Pinpoint the cell where the given text exists, returning its (x, y) midpoint coordinate. 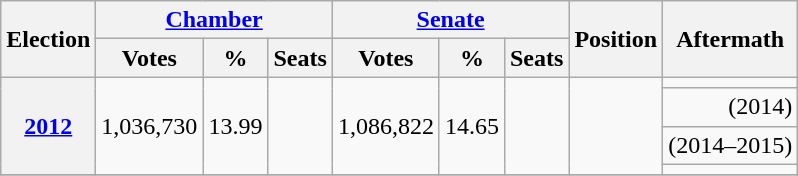
Position (616, 39)
Senate (450, 20)
(2014) (730, 107)
1,036,730 (150, 126)
Election (48, 39)
14.65 (472, 126)
13.99 (236, 126)
Aftermath (730, 39)
(2014–2015) (730, 145)
2012 (48, 126)
1,086,822 (386, 126)
Chamber (214, 20)
